Detect which cell encompasses the target text, then output its (X, Y) center coordinate. 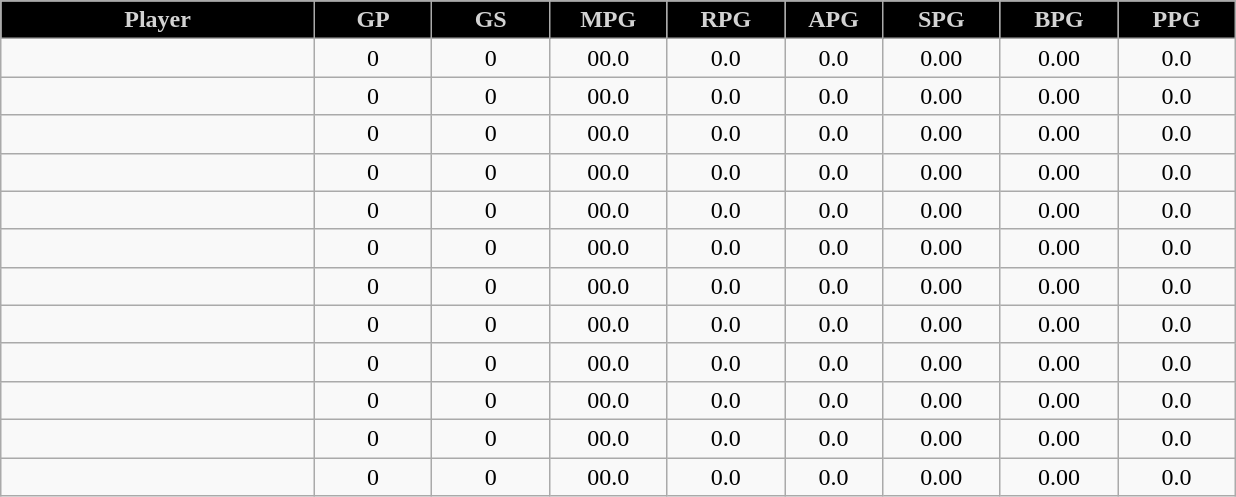
RPG (726, 20)
GP (373, 20)
APG (834, 20)
BPG (1059, 20)
SPG (942, 20)
GS (491, 20)
MPG (608, 20)
Player (158, 20)
PPG (1177, 20)
